For the text-containing cell, return its midpoint in [X, Y] coordinate format. 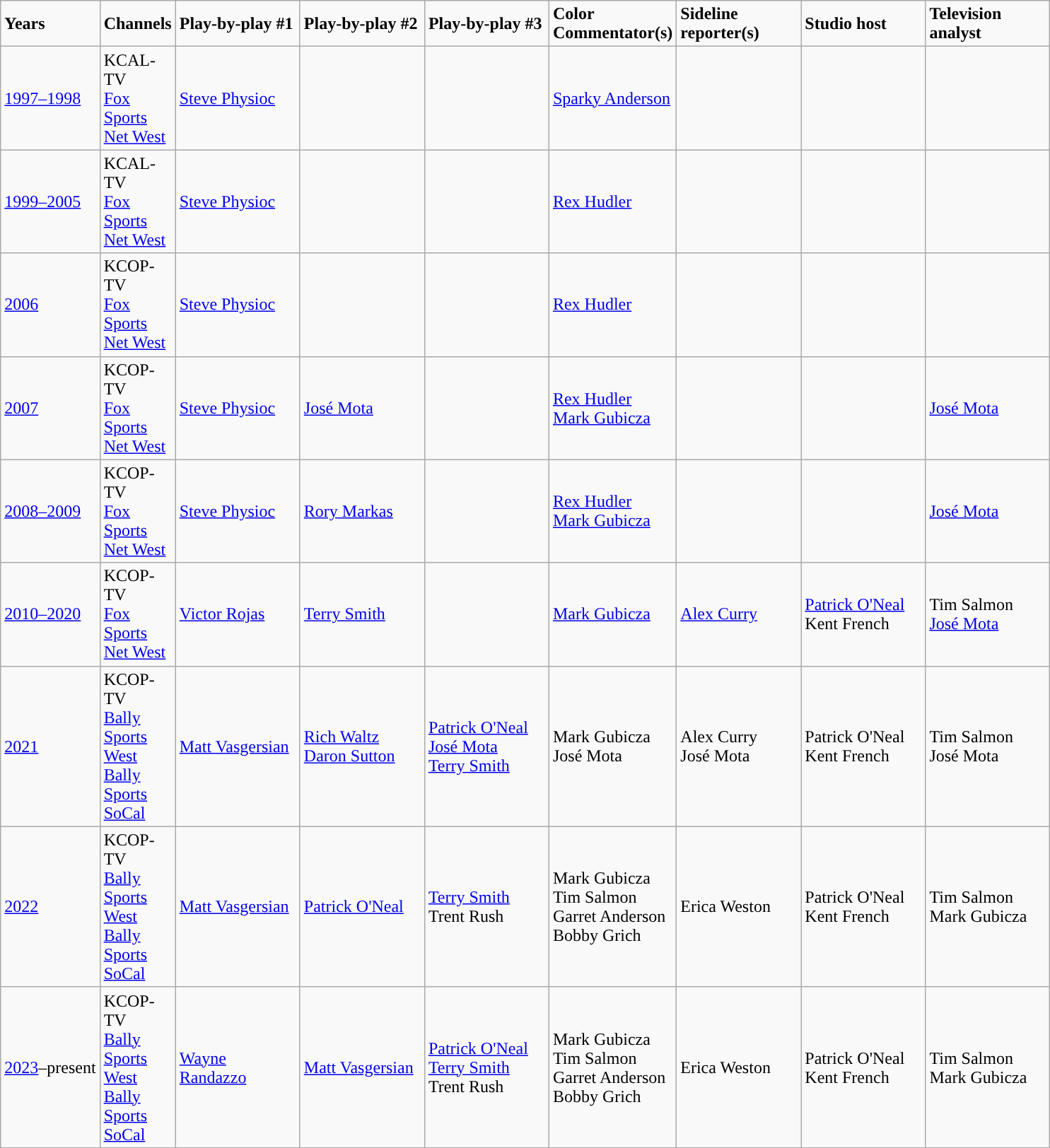
Sparky Anderson [612, 98]
Patrick O'NealTerry SmithTrent Rush [486, 1067]
Rory Markas [362, 511]
Victor Rojas [238, 614]
Patrick O'Neal [362, 906]
2021 [50, 746]
Patrick O'NealJosé MotaTerry Smith [486, 746]
Terry SmithTrent Rush [486, 906]
Sideline reporter(s) [739, 24]
2008–2009 [50, 511]
Mark GubiczaJosé Mota [612, 746]
Years [50, 24]
Rich WaltzDaron Sutton [362, 746]
Channels [137, 24]
Alex Curry [739, 614]
Terry Smith [362, 614]
2022 [50, 906]
2007 [50, 408]
Television analyst [988, 24]
2006 [50, 305]
Play-by-play #3 [486, 24]
Alex CurryJosé Mota [739, 746]
1997–1998 [50, 98]
Play-by-play #1 [238, 24]
Studio host [863, 24]
2010–2020 [50, 614]
1999–2005 [50, 201]
Color Commentator(s) [612, 24]
2023–present [50, 1067]
Wayne Randazzo [238, 1067]
Play-by-play #2 [362, 24]
Mark Gubicza [612, 614]
